Identify which cell holds the provided text, then report its [x, y] central coordinate. 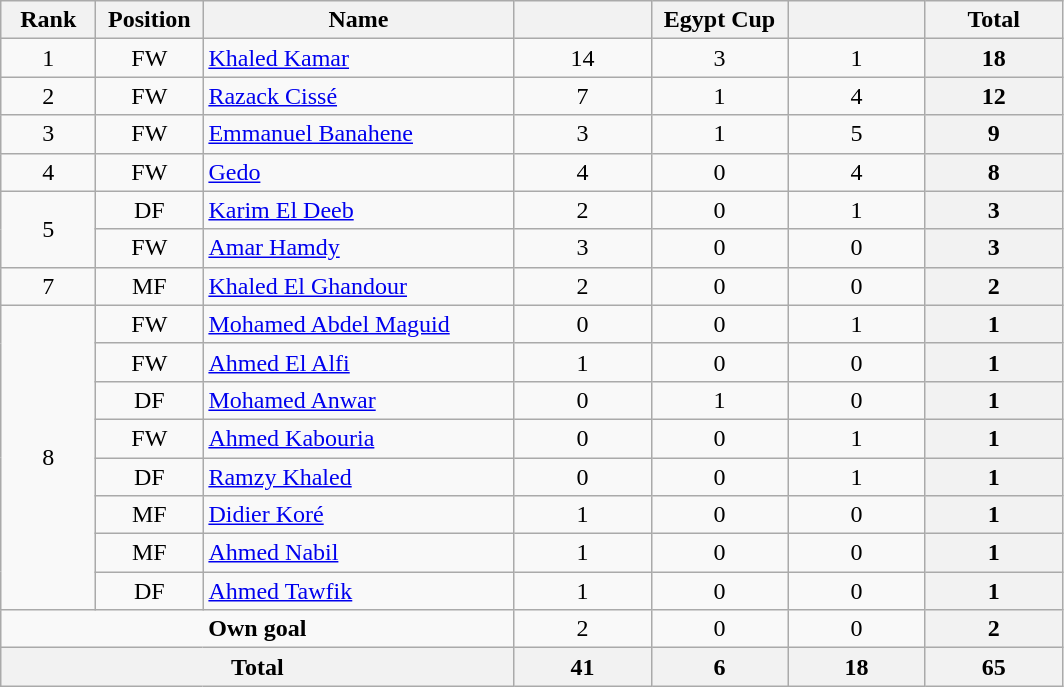
Karim El Deeb [358, 210]
Own goal [258, 629]
12 [994, 96]
Name [358, 20]
Ramzy Khaled [358, 477]
Position [150, 20]
Ahmed Nabil [358, 553]
Didier Koré [358, 515]
Ahmed El Alfi [358, 362]
9 [994, 134]
Amar Hamdy [358, 248]
Rank [48, 20]
Ahmed Tawfik [358, 591]
Emmanuel Banahene [358, 134]
Egypt Cup [720, 20]
Razack Cissé [358, 96]
Mohamed Abdel Maguid [358, 324]
Khaled El Ghandour [358, 286]
Khaled Kamar [358, 58]
Mohamed Anwar [358, 400]
41 [582, 667]
Gedo [358, 172]
Ahmed Kabouria [358, 438]
14 [582, 58]
6 [720, 667]
65 [994, 667]
